Return the (X, Y) coordinate for the center point of the cell that contains the specified text.  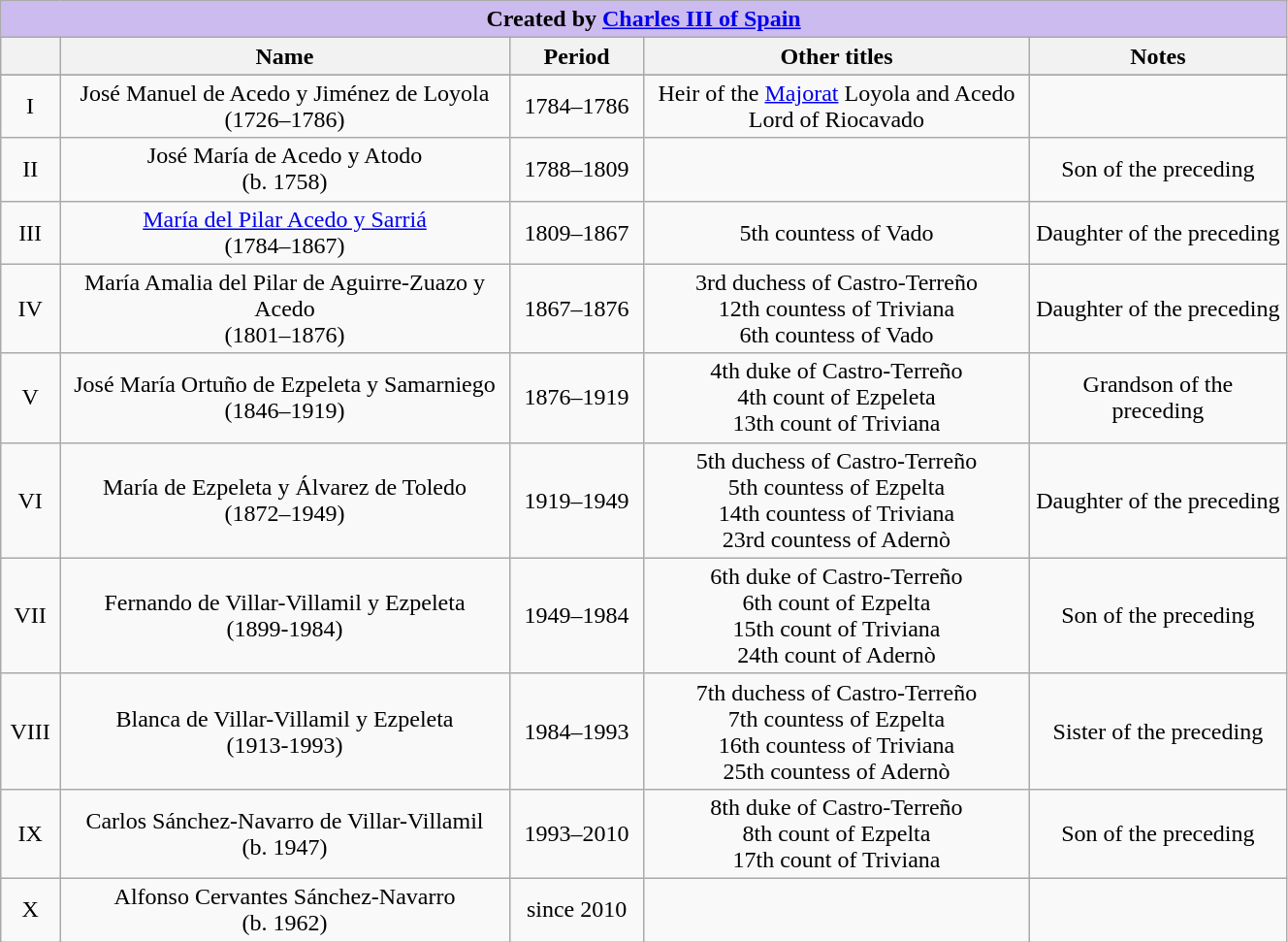
Period (576, 56)
7th duchess of Castro-Terreño7th countess of Ezpelta16th countess of Triviana25th countess of Adernò (837, 731)
1867–1876 (576, 309)
5th duchess of Castro-Terreño5th countess of Ezpelta14th countess of Triviana23rd countess of Adernò (837, 501)
Sister of the preceding (1158, 731)
VII (31, 615)
VIII (31, 731)
1984–1993 (576, 731)
1949–1984 (576, 615)
Carlos Sánchez-Navarro de Villar-Villamil(b. 1947) (285, 833)
Fernando de Villar-Villamil y Ezpeleta(1899-1984) (285, 615)
IV (31, 309)
José María de Acedo y Atodo(b. 1758) (285, 169)
6th duke of Castro-Terreño6th count of Ezpelta15th count of Triviana24th count of Adernò (837, 615)
Name (285, 56)
III (31, 233)
Alfonso Cervantes Sánchez-Navarro(b. 1962) (285, 910)
X (31, 910)
José Manuel de Acedo y Jiménez de Loyola(1726–1786) (285, 107)
3rd duchess of Castro-Terreño12th countess of Triviana6th countess of Vado (837, 309)
Blanca de Villar-Villamil y Ezpeleta(1913-1993) (285, 731)
1809–1867 (576, 233)
Grandson of the preceding (1158, 398)
1993–2010 (576, 833)
VI (31, 501)
8th duke of Castro-Terreño8th count of Ezpelta17th count of Triviana (837, 833)
since 2010 (576, 910)
María del Pilar Acedo y Sarriá(1784–1867) (285, 233)
María de Ezpeleta y Álvarez de Toledo(1872–1949) (285, 501)
Notes (1158, 56)
II (31, 169)
Heir of the Majorat Loyola and AcedoLord of Riocavado (837, 107)
1788–1809 (576, 169)
María Amalia del Pilar de Aguirre-Zuazo y Acedo(1801–1876) (285, 309)
1784–1786 (576, 107)
4th duke of Castro-Terreño4th count of Ezpeleta13th count of Triviana (837, 398)
Other titles (837, 56)
V (31, 398)
5th countess of Vado (837, 233)
1876–1919 (576, 398)
1919–1949 (576, 501)
I (31, 107)
IX (31, 833)
Created by Charles III of Spain (644, 19)
José María Ortuño de Ezpeleta y Samarniego(1846–1919) (285, 398)
